Find where the given text appears and provide that cell's center as (X, Y) coordinate. 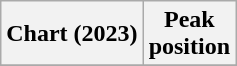
Peakposition (189, 34)
Chart (2023) (72, 34)
